Scan for the cell matching the given text and deliver its (X, Y) coordinate at center. 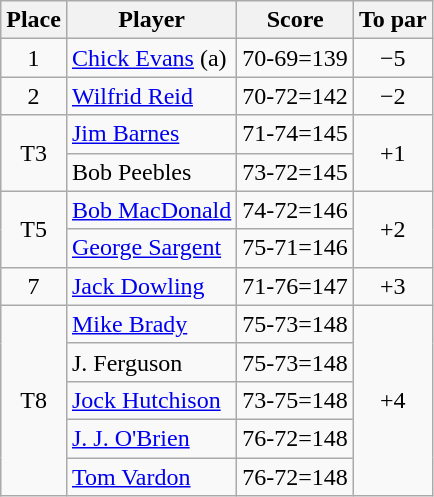
−5 (392, 58)
−2 (392, 96)
+1 (392, 153)
Jock Hutchison (151, 400)
Wilfrid Reid (151, 96)
Bob Peebles (151, 172)
+3 (392, 286)
Bob MacDonald (151, 210)
T8 (34, 400)
Place (34, 20)
To par (392, 20)
+4 (392, 400)
70-69=139 (296, 58)
George Sargent (151, 248)
+2 (392, 229)
J. Ferguson (151, 362)
71-76=147 (296, 286)
2 (34, 96)
T5 (34, 229)
T3 (34, 153)
75-71=146 (296, 248)
J. J. O'Brien (151, 438)
Mike Brady (151, 324)
70-72=142 (296, 96)
73-75=148 (296, 400)
Player (151, 20)
Jack Dowling (151, 286)
1 (34, 58)
Tom Vardon (151, 477)
Score (296, 20)
7 (34, 286)
Chick Evans (a) (151, 58)
74-72=146 (296, 210)
Jim Barnes (151, 134)
71-74=145 (296, 134)
73-72=145 (296, 172)
